Search for the cell housing the specified text and yield its (X, Y) center coordinate. 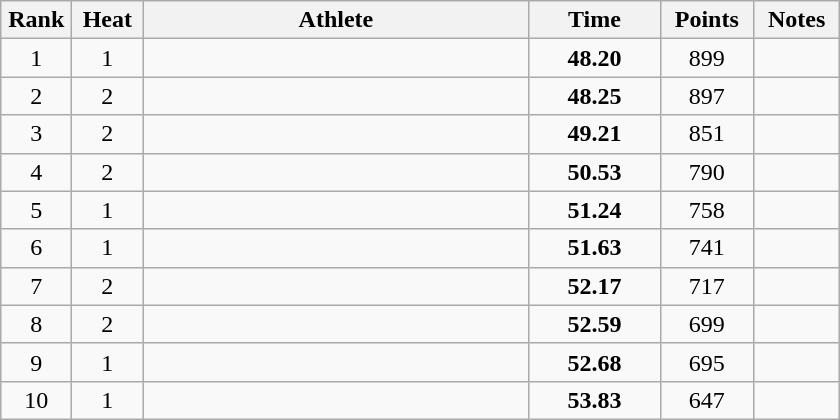
Points (707, 20)
52.59 (594, 324)
53.83 (594, 400)
49.21 (594, 134)
3 (36, 134)
5 (36, 210)
741 (707, 248)
6 (36, 248)
758 (707, 210)
8 (36, 324)
647 (707, 400)
52.17 (594, 286)
695 (707, 362)
52.68 (594, 362)
51.63 (594, 248)
Athlete (336, 20)
851 (707, 134)
Heat (108, 20)
9 (36, 362)
4 (36, 172)
Time (594, 20)
897 (707, 96)
Rank (36, 20)
7 (36, 286)
Notes (797, 20)
48.20 (594, 58)
790 (707, 172)
717 (707, 286)
48.25 (594, 96)
50.53 (594, 172)
10 (36, 400)
51.24 (594, 210)
899 (707, 58)
699 (707, 324)
